Extract the (X, Y) coordinate from the center of the cell holding the provided text.  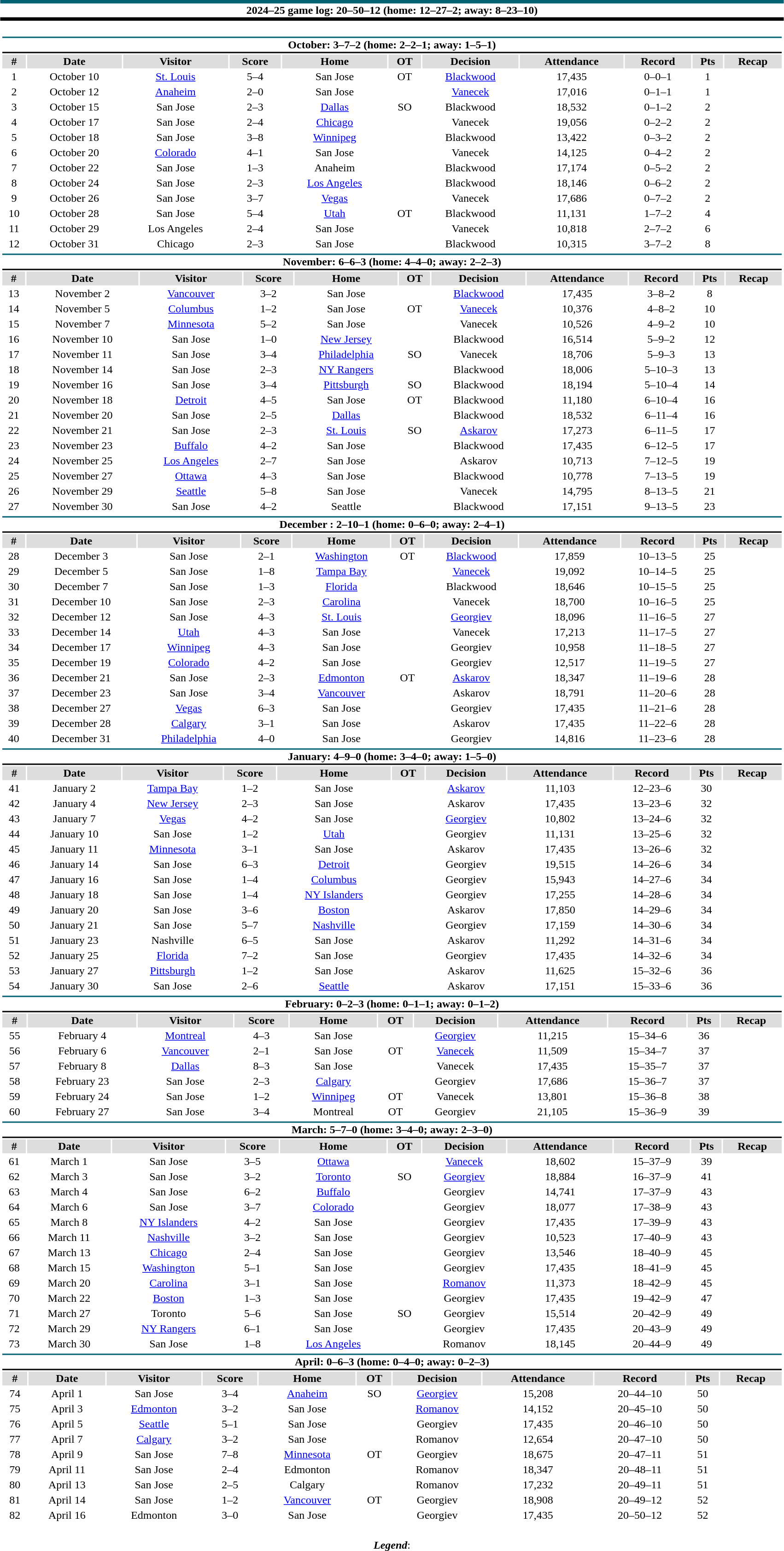
11–19–6 (658, 678)
18,706 (577, 354)
3–8 (255, 138)
67 (14, 1253)
February 4 (82, 1036)
10–16–5 (658, 602)
6–1 (252, 1329)
March 6 (69, 1207)
February 8 (82, 1066)
April 13 (67, 1485)
December 12 (81, 617)
18,675 (538, 1454)
3–5 (252, 1161)
17,213 (570, 632)
October 10 (75, 77)
0–0–1 (658, 77)
31 (14, 602)
72 (14, 1329)
2–6 (250, 986)
March 1 (69, 1161)
1–0 (268, 339)
53 (14, 971)
January 7 (74, 819)
November 11 (82, 354)
12,517 (570, 663)
December 31 (81, 738)
20–47–10 (639, 1440)
4–5 (268, 400)
December 3 (81, 556)
11,215 (552, 1036)
10,376 (577, 309)
11–22–6 (658, 724)
5–7 (250, 925)
11–20–6 (658, 693)
82 (15, 1515)
November 27 (82, 476)
66 (14, 1238)
5 (14, 138)
6–12–5 (661, 445)
January 4 (74, 804)
7–13–5 (661, 476)
5–10–4 (661, 385)
0–6–2 (658, 183)
75 (15, 1409)
0–1–2 (658, 107)
March 13 (69, 1253)
February: 0–2–3 (home: 0–1–1; away: 0–1–2) (392, 1004)
October 31 (75, 244)
November 7 (82, 324)
March 15 (69, 1268)
December 23 (81, 693)
15–34–7 (647, 1051)
15,514 (560, 1313)
29 (14, 572)
20–50–12 (639, 1515)
March 4 (69, 1192)
January 11 (74, 849)
December 7 (81, 586)
15–36–7 (647, 1081)
December 10 (81, 602)
11,625 (560, 971)
10,778 (577, 476)
20–43–9 (652, 1329)
14,152 (538, 1409)
0–3–2 (658, 138)
14,816 (570, 738)
17,174 (572, 168)
68 (14, 1268)
10–15–5 (658, 586)
18,791 (570, 693)
11,103 (560, 788)
January 25 (74, 956)
18,646 (570, 586)
3 (14, 107)
56 (15, 1051)
80 (15, 1485)
4–1 (255, 152)
54 (14, 986)
March 3 (69, 1177)
December 5 (81, 572)
20–44–9 (652, 1344)
16–37–9 (652, 1177)
14–28–6 (652, 895)
1–7–2 (658, 213)
November 5 (82, 309)
November 16 (82, 385)
3–8–2 (661, 293)
33 (14, 632)
18,145 (560, 1344)
11,292 (560, 940)
10,818 (572, 229)
18 (14, 370)
9 (14, 199)
March 27 (69, 1313)
48 (14, 895)
44 (14, 834)
21,105 (552, 1112)
77 (15, 1440)
November 25 (82, 461)
13–23–6 (652, 804)
0–7–2 (658, 199)
April 3 (67, 1409)
4–9–2 (661, 324)
11,373 (560, 1283)
74 (15, 1393)
60 (15, 1112)
November 2 (82, 293)
20–47–11 (639, 1454)
46 (14, 865)
2–0 (255, 92)
11–17–5 (658, 632)
November 20 (82, 415)
15–36–8 (647, 1097)
11 (14, 229)
78 (15, 1454)
October 20 (75, 152)
17–37–9 (652, 1192)
13–25–6 (652, 834)
19,092 (570, 572)
January: 4–9–0 (home: 3–4–0; away: 1–5–0) (392, 756)
October 28 (75, 213)
January 14 (74, 865)
March 29 (69, 1329)
December 28 (81, 724)
20–49–11 (639, 1485)
42 (14, 804)
January 21 (74, 925)
December 27 (81, 708)
0–5–2 (658, 168)
15–37–9 (652, 1161)
November 21 (82, 431)
11–23–6 (658, 738)
0–2–2 (658, 122)
20–49–12 (639, 1500)
65 (14, 1222)
January 30 (74, 986)
15–33–6 (652, 986)
13,422 (572, 138)
14–32–6 (652, 956)
15 (14, 324)
3–7–2 (658, 244)
7–12–5 (661, 461)
18–42–9 (652, 1283)
7 (14, 168)
18–40–9 (652, 1253)
18,096 (570, 617)
5–8 (268, 492)
October 17 (75, 122)
6–5 (250, 940)
8–13–5 (661, 492)
14–29–6 (652, 910)
October 18 (75, 138)
October 12 (75, 92)
71 (14, 1313)
8–3 (262, 1066)
April 11 (67, 1470)
2024–25 game log: 20–50–12 (home: 12–27–2; away: 8–23–10) (392, 10)
17,859 (570, 556)
15–36–9 (647, 1112)
11–16–5 (658, 617)
16,514 (577, 339)
20–45–10 (639, 1409)
14–31–6 (652, 940)
October 15 (75, 107)
6–10–4 (661, 400)
February 23 (82, 1081)
15–34–6 (647, 1036)
November 23 (82, 445)
14,125 (572, 152)
March: 5–7–0 (home: 3–4–0; away: 2–3–0) (392, 1130)
70 (14, 1299)
5–9–2 (661, 339)
64 (14, 1207)
April 9 (67, 1454)
17,159 (560, 925)
13–26–6 (652, 849)
April 14 (67, 1500)
4–0 (266, 738)
10,713 (577, 461)
March 11 (69, 1238)
35 (14, 663)
15–35–7 (647, 1066)
69 (14, 1283)
October 24 (75, 183)
5–9–3 (661, 354)
December : 2–10–1 (home: 0–6–0; away: 2–4–1) (392, 524)
January 23 (74, 940)
6–11–5 (661, 431)
14–30–6 (652, 925)
December 17 (81, 647)
19,056 (572, 122)
March 30 (69, 1344)
March 20 (69, 1283)
13–24–6 (652, 819)
0–1–1 (658, 92)
11,509 (552, 1051)
76 (15, 1424)
55 (15, 1036)
17,273 (577, 431)
April 5 (67, 1424)
January 16 (74, 879)
26 (14, 492)
15–32–6 (652, 971)
81 (15, 1500)
April 1 (67, 1393)
10,523 (560, 1238)
18,077 (560, 1207)
January 20 (74, 910)
12,654 (538, 1440)
11–21–6 (658, 708)
November 29 (82, 492)
63 (14, 1192)
November 18 (82, 400)
19,515 (560, 865)
6–11–4 (661, 415)
5–10–3 (661, 370)
November 10 (82, 339)
November: 6–6–3 (home: 4–4–0; away: 2–2–3) (392, 262)
58 (15, 1081)
11,180 (577, 400)
9–13–5 (661, 506)
14,795 (577, 492)
18,884 (560, 1177)
17,232 (538, 1485)
14–27–6 (652, 879)
17,016 (572, 92)
10–13–5 (658, 556)
3–6 (250, 910)
March 22 (69, 1299)
18,146 (572, 183)
17–38–9 (652, 1207)
73 (14, 1344)
22 (14, 431)
April 16 (67, 1515)
12–23–6 (652, 788)
April: 0–6–3 (home: 0–4–0; away: 0–2–3) (392, 1362)
2–7 (268, 461)
10,526 (577, 324)
17,255 (560, 895)
17,850 (560, 910)
7–8 (230, 1454)
15,208 (538, 1393)
24 (14, 461)
January 27 (74, 971)
13,546 (560, 1253)
20 (14, 400)
20–46–10 (639, 1424)
February 24 (82, 1097)
14–26–6 (652, 865)
7–2 (250, 956)
January 10 (74, 834)
October 22 (75, 168)
4–8–2 (661, 309)
13,801 (552, 1097)
62 (14, 1177)
20–44–10 (639, 1393)
10–14–5 (658, 572)
61 (14, 1161)
5–6 (252, 1313)
11–18–5 (658, 647)
59 (15, 1097)
January 18 (74, 895)
18,006 (577, 370)
10,315 (572, 244)
79 (15, 1470)
November 30 (82, 506)
January 2 (74, 788)
18,700 (570, 602)
18,908 (538, 1500)
6–2 (252, 1192)
October 29 (75, 229)
57 (15, 1066)
5–2 (268, 324)
April 7 (67, 1440)
2–7–2 (658, 229)
17–39–9 (652, 1222)
December 19 (81, 663)
10,802 (560, 819)
3–0 (230, 1515)
February 6 (82, 1051)
11–19–5 (658, 663)
December 14 (81, 632)
October 26 (75, 199)
0–4–2 (658, 152)
November 14 (82, 370)
17–40–9 (652, 1238)
19–42–9 (652, 1299)
18,194 (577, 385)
February 27 (82, 1112)
14,741 (560, 1192)
40 (14, 738)
20–48–11 (639, 1470)
15,943 (560, 879)
18,602 (560, 1161)
10,958 (570, 647)
20–42–9 (652, 1313)
18–41–9 (652, 1268)
March 8 (69, 1222)
October: 3–7–2 (home: 2–2–1; away: 1–5–1) (392, 45)
December 21 (81, 678)
